For the text-containing cell, return its midpoint in [x, y] coordinate format. 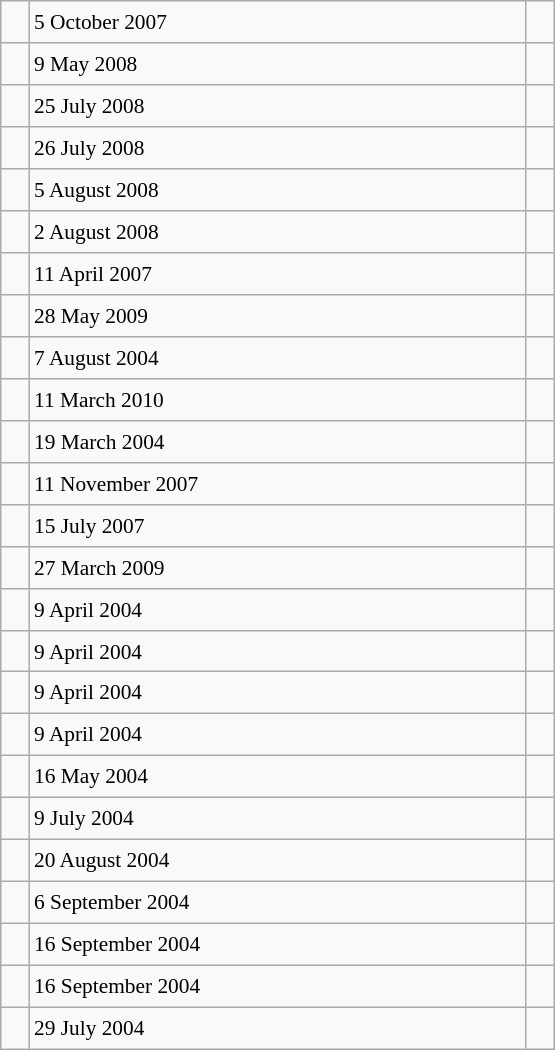
16 May 2004 [278, 777]
5 August 2008 [278, 190]
11 November 2007 [278, 483]
25 July 2008 [278, 106]
19 March 2004 [278, 441]
2 August 2008 [278, 232]
11 March 2010 [278, 399]
27 March 2009 [278, 567]
20 August 2004 [278, 861]
11 April 2007 [278, 274]
28 May 2009 [278, 316]
5 October 2007 [278, 22]
6 September 2004 [278, 903]
9 July 2004 [278, 819]
26 July 2008 [278, 148]
9 May 2008 [278, 64]
15 July 2007 [278, 525]
29 July 2004 [278, 1028]
7 August 2004 [278, 358]
